From the cell containing the given text, extract its center point as (x, y) coordinate. 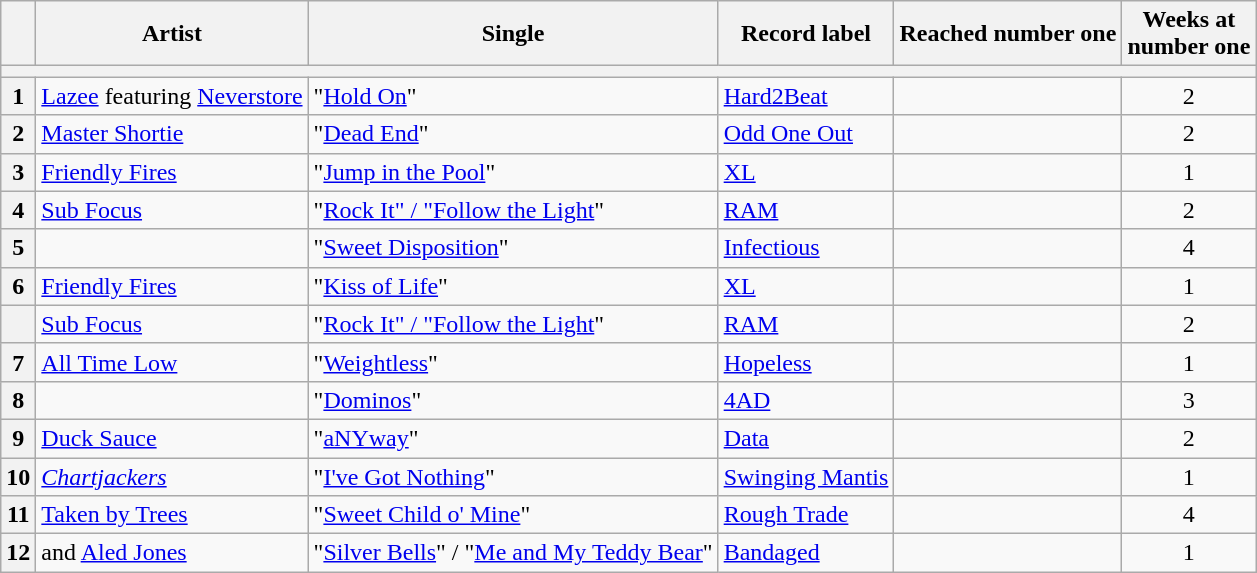
and Aled Jones (172, 553)
"Jump in the Pool" (513, 172)
"Silver Bells" / "Me and My Teddy Bear" (513, 553)
5 (18, 248)
Duck Sauce (172, 438)
9 (18, 438)
Data (806, 438)
"Weightless" (513, 362)
Swinging Mantis (806, 477)
Hard2Beat (806, 96)
Chartjackers (172, 477)
"Dominos" (513, 400)
12 (18, 553)
"Hold On" (513, 96)
10 (18, 477)
"aNYway" (513, 438)
Hopeless (806, 362)
"Dead End" (513, 134)
Infectious (806, 248)
7 (18, 362)
Odd One Out (806, 134)
Rough Trade (806, 515)
Weeks atnumber one (1189, 34)
"Sweet Disposition" (513, 248)
Bandaged (806, 553)
Record label (806, 34)
11 (18, 515)
6 (18, 286)
Artist (172, 34)
All Time Low (172, 362)
Reached number one (1008, 34)
Lazee featuring Neverstore (172, 96)
"Sweet Child o' Mine" (513, 515)
"I've Got Nothing" (513, 477)
4AD (806, 400)
Taken by Trees (172, 515)
Master Shortie (172, 134)
8 (18, 400)
Single (513, 34)
"Kiss of Life" (513, 286)
